Return [X, Y] of the center of cell containing provided text 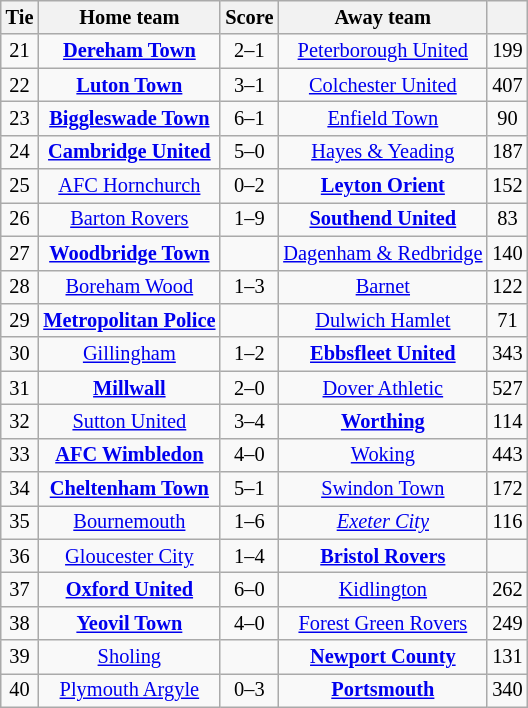
30 [20, 354]
Millwall [129, 388]
172 [507, 489]
Sholing [129, 657]
5–0 [249, 152]
2–1 [249, 51]
40 [20, 690]
31 [20, 388]
340 [507, 690]
1–4 [249, 556]
199 [507, 51]
Dagenham & Redbridge [382, 253]
Biggleswade Town [129, 118]
Dulwich Hamlet [382, 320]
Tie [20, 17]
Luton Town [129, 85]
6–1 [249, 118]
Woodbridge Town [129, 253]
1–9 [249, 219]
443 [507, 455]
Gloucester City [129, 556]
3–4 [249, 421]
Boreham Wood [129, 287]
Cambridge United [129, 152]
1–2 [249, 354]
0–2 [249, 186]
Leyton Orient [382, 186]
122 [507, 287]
343 [507, 354]
114 [507, 421]
Gillingham [129, 354]
6–0 [249, 589]
527 [507, 388]
Barton Rovers [129, 219]
140 [507, 253]
Southend United [382, 219]
1–3 [249, 287]
Cheltenham Town [129, 489]
Portsmouth [382, 690]
Dover Athletic [382, 388]
262 [507, 589]
Dereham Town [129, 51]
Bournemouth [129, 522]
36 [20, 556]
116 [507, 522]
Away team [382, 17]
1–6 [249, 522]
22 [20, 85]
Sutton United [129, 421]
152 [507, 186]
35 [20, 522]
33 [20, 455]
83 [507, 219]
71 [507, 320]
Peterborough United [382, 51]
5–1 [249, 489]
29 [20, 320]
27 [20, 253]
Exeter City [382, 522]
39 [20, 657]
407 [507, 85]
Barnet [382, 287]
24 [20, 152]
Metropolitan Police [129, 320]
2–0 [249, 388]
187 [507, 152]
25 [20, 186]
Forest Green Rovers [382, 623]
90 [507, 118]
Newport County [382, 657]
3–1 [249, 85]
Ebbsfleet United [382, 354]
21 [20, 51]
Hayes & Yeading [382, 152]
Score [249, 17]
Colchester United [382, 85]
0–3 [249, 690]
28 [20, 287]
26 [20, 219]
23 [20, 118]
Worthing [382, 421]
32 [20, 421]
131 [507, 657]
Home team [129, 17]
34 [20, 489]
Yeovil Town [129, 623]
AFC Wimbledon [129, 455]
Oxford United [129, 589]
38 [20, 623]
Kidlington [382, 589]
Swindon Town [382, 489]
Plymouth Argyle [129, 690]
AFC Hornchurch [129, 186]
249 [507, 623]
Woking [382, 455]
Bristol Rovers [382, 556]
37 [20, 589]
Enfield Town [382, 118]
